Extract the [X, Y] coordinate from the center of the cell holding the provided text.  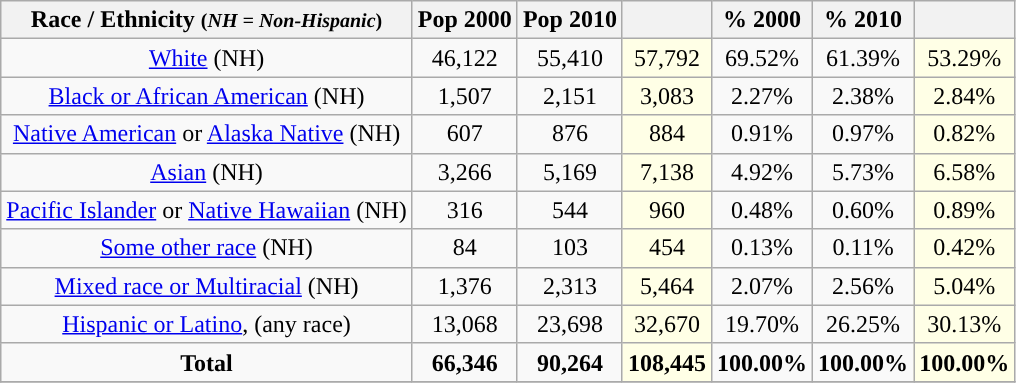
454 [666, 248]
2,313 [570, 286]
% 2010 [864, 20]
4.92% [762, 172]
32,670 [666, 324]
2.27% [762, 96]
Pop 2010 [570, 20]
% 2000 [762, 20]
5.04% [964, 286]
2.07% [762, 286]
55,410 [570, 58]
90,264 [570, 362]
607 [464, 134]
884 [666, 134]
0.42% [964, 248]
13,068 [464, 324]
0.89% [964, 210]
103 [570, 248]
3,266 [464, 172]
69.52% [762, 58]
White (NH) [207, 58]
84 [464, 248]
Native American or Alaska Native (NH) [207, 134]
0.11% [864, 248]
108,445 [666, 362]
26.25% [864, 324]
19.70% [762, 324]
3,083 [666, 96]
2.84% [964, 96]
2,151 [570, 96]
0.97% [864, 134]
960 [666, 210]
Mixed race or Multiracial (NH) [207, 286]
Some other race (NH) [207, 248]
Pacific Islander or Native Hawaiian (NH) [207, 210]
0.60% [864, 210]
1,376 [464, 286]
46,122 [464, 58]
0.48% [762, 210]
5.73% [864, 172]
2.38% [864, 96]
Asian (NH) [207, 172]
0.82% [964, 134]
23,698 [570, 324]
Total [207, 362]
Black or African American (NH) [207, 96]
5,464 [666, 286]
7,138 [666, 172]
1,507 [464, 96]
Pop 2000 [464, 20]
0.13% [762, 248]
66,346 [464, 362]
57,792 [666, 58]
0.91% [762, 134]
Race / Ethnicity (NH = Non-Hispanic) [207, 20]
Hispanic or Latino, (any race) [207, 324]
316 [464, 210]
876 [570, 134]
2.56% [864, 286]
544 [570, 210]
53.29% [964, 58]
5,169 [570, 172]
30.13% [964, 324]
61.39% [864, 58]
6.58% [964, 172]
